Provide the (x, y) coordinate of the cell's center where the given text is located.  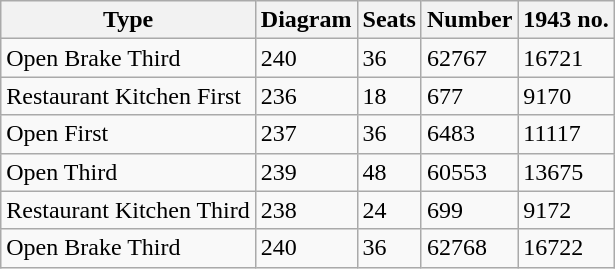
62768 (469, 248)
236 (306, 96)
16722 (566, 248)
60553 (469, 172)
11117 (566, 134)
Restaurant Kitchen First (128, 96)
Number (469, 20)
1943 no. (566, 20)
13675 (566, 172)
239 (306, 172)
Open First (128, 134)
Open Third (128, 172)
18 (389, 96)
699 (469, 210)
238 (306, 210)
Seats (389, 20)
Type (128, 20)
16721 (566, 58)
237 (306, 134)
Restaurant Kitchen Third (128, 210)
9172 (566, 210)
62767 (469, 58)
9170 (566, 96)
48 (389, 172)
677 (469, 96)
Diagram (306, 20)
6483 (469, 134)
24 (389, 210)
